Return the [x, y] coordinate for the center point of the cell that contains the specified text.  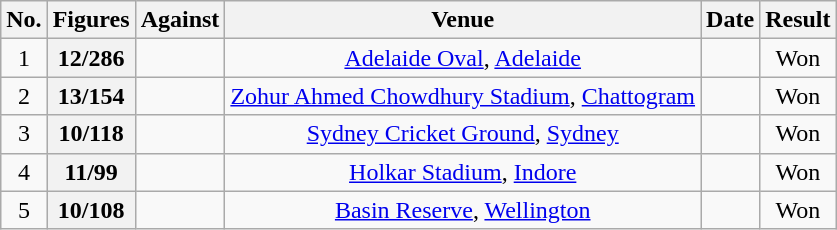
1 [24, 58]
10/118 [91, 134]
11/99 [91, 172]
4 [24, 172]
Adelaide Oval, Adelaide [463, 58]
10/108 [91, 210]
No. [24, 20]
Zohur Ahmed Chowdhury Stadium, Chattogram [463, 96]
Venue [463, 20]
5 [24, 210]
Sydney Cricket Ground, Sydney [463, 134]
13/154 [91, 96]
2 [24, 96]
Result [798, 20]
Figures [91, 20]
Against [180, 20]
Holkar Stadium, Indore [463, 172]
3 [24, 134]
12/286 [91, 58]
Date [730, 20]
Basin Reserve, Wellington [463, 210]
